Return the [X, Y] coordinate for the center point of the cell that contains the specified text.  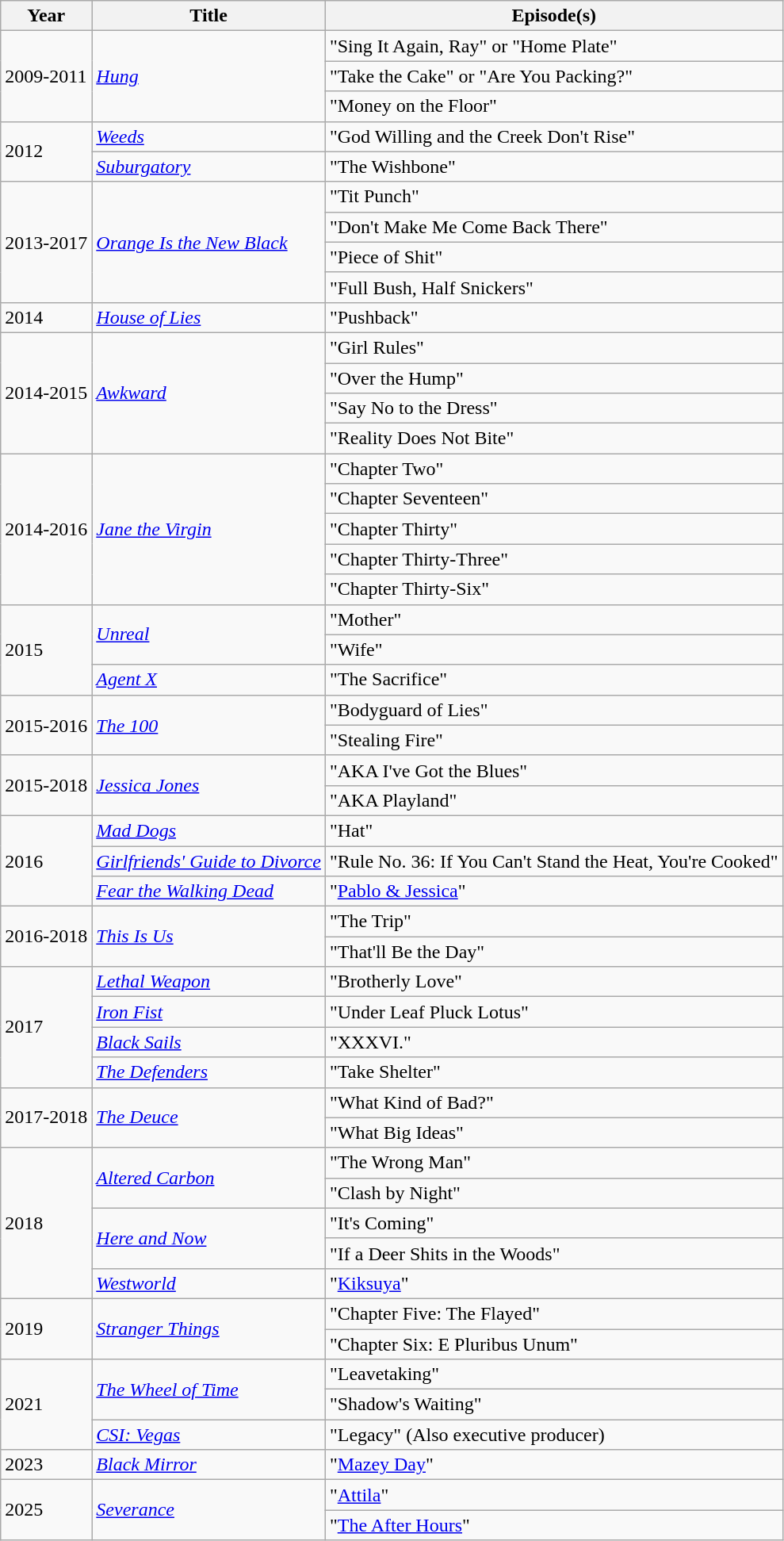
"The Trip" [553, 922]
Fear the Walking Dead [209, 891]
"Chapter Seventeen" [553, 499]
Severance [209, 1510]
2021 [46, 1405]
"Pushback" [553, 317]
"Say No to the Dress" [553, 408]
"Chapter Thirty" [553, 529]
"Attila" [553, 1495]
2017-2018 [46, 1117]
"XXXVI." [553, 1042]
"Mother" [553, 619]
"The Sacrifice" [553, 680]
"Legacy" (Also executive producer) [553, 1435]
"Brotherly Love" [553, 982]
2016 [46, 861]
Girlfriends' Guide to Divorce [209, 861]
"Rule No. 36: If You Can't Stand the Heat, You're Cooked" [553, 861]
The Defenders [209, 1072]
"Take the Cake" or "Are You Packing?" [553, 76]
2017 [46, 1027]
2014 [46, 317]
Lethal Weapon [209, 982]
2014-2016 [46, 529]
House of Lies [209, 317]
"Money on the Floor" [553, 106]
"Chapter Thirty-Three" [553, 559]
"Reality Does Not Bite" [553, 439]
"Hat" [553, 830]
Iron Fist [209, 1012]
"God Willing and the Creek Don't Rise" [553, 136]
Hung [209, 76]
Black Mirror [209, 1465]
This Is Us [209, 937]
Westworld [209, 1283]
2016-2018 [46, 937]
"Under Leaf Pluck Lotus" [553, 1012]
"Piece of Shit" [553, 257]
The Deuce [209, 1117]
Jane the Virgin [209, 529]
Agent X [209, 680]
"AKA Playland" [553, 800]
Suburgatory [209, 167]
"Chapter Five: The Flayed" [553, 1313]
2013-2017 [46, 242]
Unreal [209, 634]
Altered Carbon [209, 1178]
"Chapter Two" [553, 469]
2015-2018 [46, 785]
2018 [46, 1223]
The 100 [209, 725]
"The Wrong Man" [553, 1163]
Stranger Things [209, 1328]
"It's Coming" [553, 1223]
Episode(s) [553, 16]
Weeds [209, 136]
Mad Dogs [209, 830]
"Wife" [553, 650]
"Sing It Again, Ray" or "Home Plate" [553, 46]
"Kiksuya" [553, 1283]
"Shadow's Waiting" [553, 1405]
2023 [46, 1465]
"Bodyguard of Lies" [553, 710]
"Full Bush, Half Snickers" [553, 287]
2025 [46, 1510]
2019 [46, 1328]
CSI: Vegas [209, 1435]
"The Wishbone" [553, 167]
2009-2011 [46, 76]
The Wheel of Time [209, 1390]
Year [46, 16]
Jessica Jones [209, 785]
"Pablo & Jessica" [553, 891]
"What Big Ideas" [553, 1133]
"Tit Punch" [553, 197]
"Chapter Six: E Pluribus Unum" [553, 1344]
2014-2015 [46, 393]
"Don't Make Me Come Back There" [553, 227]
Black Sails [209, 1042]
"That'll Be the Day" [553, 952]
"Over the Hump" [553, 378]
"Take Shelter" [553, 1072]
Title [209, 16]
"If a Deer Shits in the Woods" [553, 1253]
"Leavetaking" [553, 1374]
2015-2016 [46, 725]
"Girl Rules" [553, 347]
"What Kind of Bad?" [553, 1102]
2012 [46, 151]
"Clash by Night" [553, 1193]
2015 [46, 650]
"Chapter Thirty-Six" [553, 589]
"Mazey Day" [553, 1465]
"The After Hours" [553, 1525]
"Stealing Fire" [553, 740]
Orange Is the New Black [209, 242]
Awkward [209, 393]
Here and Now [209, 1238]
"AKA I've Got the Blues" [553, 770]
